Return the [x, y] coordinate for the center point of the cell that contains the specified text.  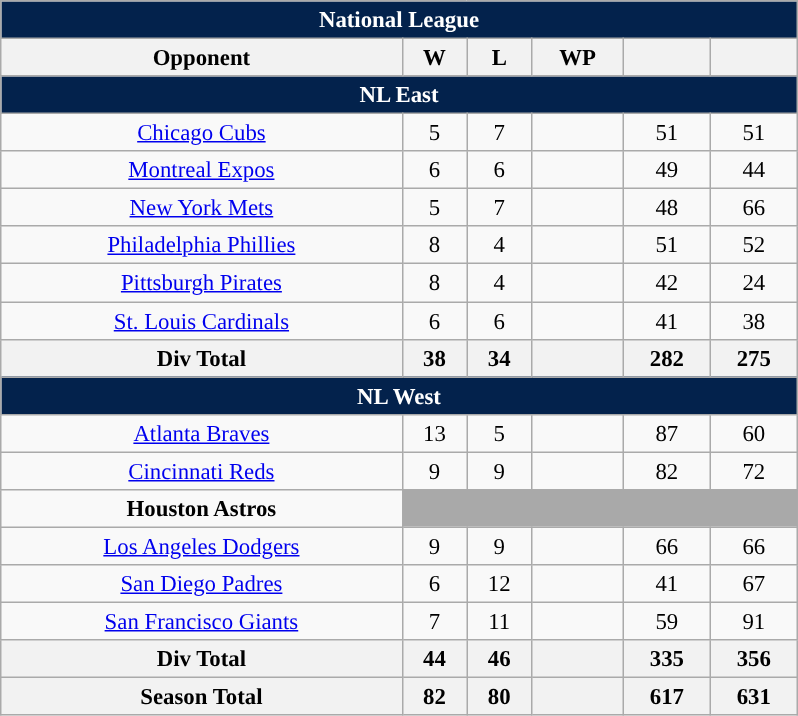
617 [666, 697]
12 [500, 584]
W [434, 58]
80 [500, 697]
Pittsburgh Pirates [202, 283]
52 [754, 245]
Cincinnati Reds [202, 471]
Season Total [202, 697]
NL West [399, 396]
Montreal Expos [202, 170]
11 [500, 621]
335 [666, 659]
NL East [399, 95]
282 [666, 358]
L [500, 58]
WP [578, 58]
87 [666, 433]
67 [754, 584]
Houston Astros [202, 509]
60 [754, 433]
24 [754, 283]
91 [754, 621]
13 [434, 433]
275 [754, 358]
New York Mets [202, 208]
72 [754, 471]
59 [666, 621]
48 [666, 208]
San Francisco Giants [202, 621]
631 [754, 697]
46 [500, 659]
Los Angeles Dodgers [202, 546]
Atlanta Braves [202, 433]
San Diego Padres [202, 584]
Opponent [202, 58]
Chicago Cubs [202, 133]
42 [666, 283]
356 [754, 659]
34 [500, 358]
49 [666, 170]
St. Louis Cardinals [202, 321]
National League [399, 20]
Philadelphia Phillies [202, 245]
